Extract the [X, Y] coordinate from the center of the cell holding the provided text.  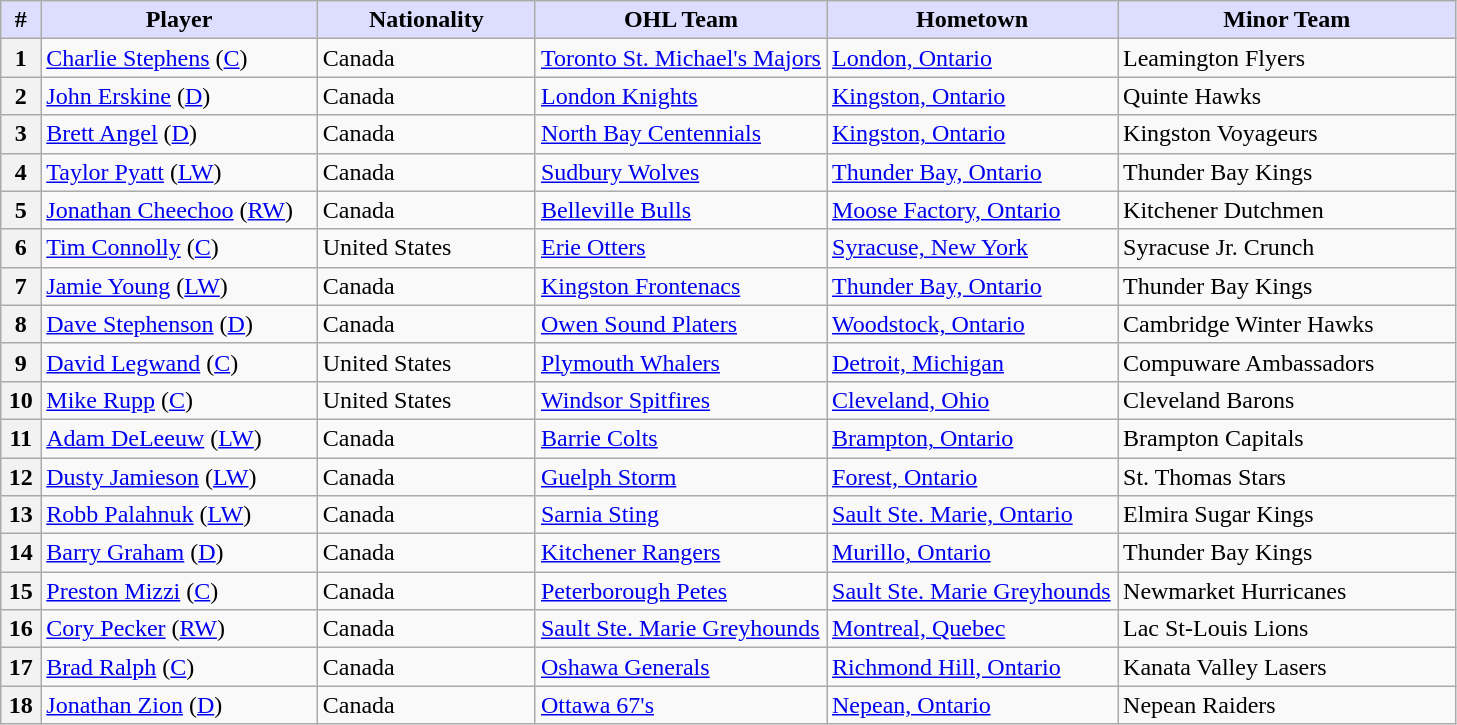
# [21, 20]
Ottawa 67's [680, 705]
7 [21, 286]
Preston Mizzi (C) [179, 591]
Murillo, Ontario [972, 553]
Dusty Jamieson (LW) [179, 477]
North Bay Centennials [680, 134]
Richmond Hill, Ontario [972, 667]
Newmarket Hurricanes [1287, 591]
Syracuse, New York [972, 248]
15 [21, 591]
Nepean, Ontario [972, 705]
Cory Pecker (RW) [179, 629]
Hometown [972, 20]
3 [21, 134]
Peterborough Petes [680, 591]
5 [21, 210]
9 [21, 362]
Mike Rupp (C) [179, 400]
Plymouth Whalers [680, 362]
13 [21, 515]
11 [21, 438]
Jonathan Cheechoo (RW) [179, 210]
Belleville Bulls [680, 210]
Sudbury Wolves [680, 172]
London Knights [680, 96]
Sault Ste. Marie, Ontario [972, 515]
Lac St-Louis Lions [1287, 629]
Windsor Spitfires [680, 400]
Quinte Hawks [1287, 96]
Jamie Young (LW) [179, 286]
Elmira Sugar Kings [1287, 515]
John Erskine (D) [179, 96]
Compuware Ambassadors [1287, 362]
6 [21, 248]
14 [21, 553]
Minor Team [1287, 20]
Brampton Capitals [1287, 438]
OHL Team [680, 20]
Nepean Raiders [1287, 705]
Montreal, Quebec [972, 629]
Kitchener Dutchmen [1287, 210]
Cleveland, Ohio [972, 400]
Kanata Valley Lasers [1287, 667]
4 [21, 172]
Sarnia Sting [680, 515]
Tim Connolly (C) [179, 248]
10 [21, 400]
Oshawa Generals [680, 667]
Brampton, Ontario [972, 438]
Kingston Frontenacs [680, 286]
8 [21, 324]
2 [21, 96]
Kitchener Rangers [680, 553]
London, Ontario [972, 58]
Brad Ralph (C) [179, 667]
Toronto St. Michael's Majors [680, 58]
Player [179, 20]
Brett Angel (D) [179, 134]
Moose Factory, Ontario [972, 210]
Detroit, Michigan [972, 362]
Barry Graham (D) [179, 553]
Cambridge Winter Hawks [1287, 324]
Leamington Flyers [1287, 58]
16 [21, 629]
Guelph Storm [680, 477]
Nationality [426, 20]
Forest, Ontario [972, 477]
David Legwand (C) [179, 362]
Barrie Colts [680, 438]
Robb Palahnuk (LW) [179, 515]
Syracuse Jr. Crunch [1287, 248]
Cleveland Barons [1287, 400]
Woodstock, Ontario [972, 324]
Jonathan Zion (D) [179, 705]
18 [21, 705]
Kingston Voyageurs [1287, 134]
17 [21, 667]
Owen Sound Platers [680, 324]
Charlie Stephens (C) [179, 58]
12 [21, 477]
St. Thomas Stars [1287, 477]
Adam DeLeeuw (LW) [179, 438]
1 [21, 58]
Dave Stephenson (D) [179, 324]
Erie Otters [680, 248]
Taylor Pyatt (LW) [179, 172]
